Provide the [X, Y] coordinate of the cell's center where the given text is located.  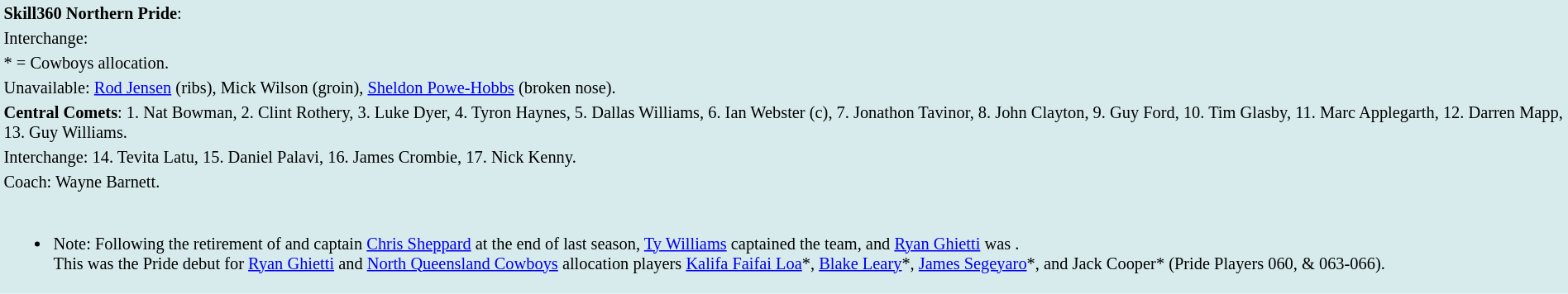
* = Cowboys allocation. [784, 63]
Interchange: 14. Tevita Latu, 15. Daniel Palavi, 16. James Crombie, 17. Nick Kenny. [784, 157]
Coach: Wayne Barnett. [784, 182]
Unavailable: Rod Jensen (ribs), Mick Wilson (groin), Sheldon Powe-Hobbs (broken nose). [784, 88]
Interchange: [784, 38]
Skill360 Northern Pride: [784, 13]
